Search for the cell housing the specified text and yield its [X, Y] center coordinate. 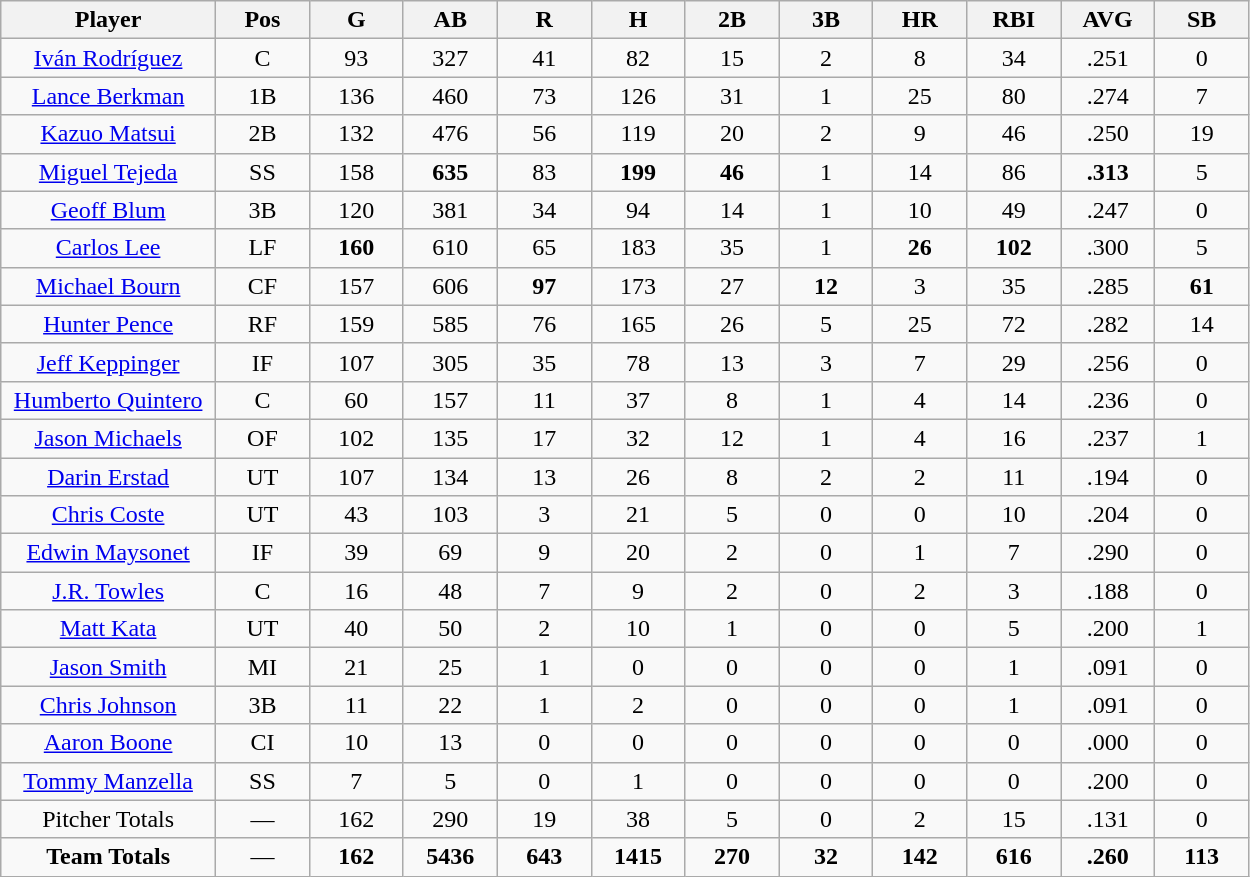
.237 [1108, 438]
126 [638, 96]
27 [732, 286]
J.R. Towles [108, 591]
Matt Kata [108, 629]
G [356, 20]
.194 [1108, 477]
.188 [1108, 591]
69 [450, 553]
.285 [1108, 286]
41 [544, 58]
270 [732, 857]
50 [450, 629]
1B [262, 96]
86 [1014, 172]
Carlos Lee [108, 248]
.290 [1108, 553]
165 [638, 324]
.204 [1108, 515]
Darin Erstad [108, 477]
OF [262, 438]
643 [544, 857]
43 [356, 515]
.236 [1108, 400]
60 [356, 400]
290 [450, 819]
Hunter Pence [108, 324]
Humberto Quintero [108, 400]
H [638, 20]
Jason Michaels [108, 438]
94 [638, 210]
61 [1202, 286]
159 [356, 324]
48 [450, 591]
.313 [1108, 172]
38 [638, 819]
142 [920, 857]
Pitcher Totals [108, 819]
83 [544, 172]
199 [638, 172]
Miguel Tejeda [108, 172]
160 [356, 248]
RF [262, 324]
MI [262, 667]
AVG [1108, 20]
22 [450, 705]
AB [450, 20]
183 [638, 248]
93 [356, 58]
LF [262, 248]
585 [450, 324]
37 [638, 400]
80 [1014, 96]
606 [450, 286]
Player [108, 20]
.250 [1108, 134]
103 [450, 515]
5436 [450, 857]
39 [356, 553]
40 [356, 629]
.256 [1108, 362]
610 [450, 248]
72 [1014, 324]
.000 [1108, 743]
Team Totals [108, 857]
Lance Berkman [108, 96]
SB [1202, 20]
29 [1014, 362]
Jeff Keppinger [108, 362]
120 [356, 210]
Chris Johnson [108, 705]
158 [356, 172]
31 [732, 96]
HR [920, 20]
Edwin Maysonet [108, 553]
73 [544, 96]
RBI [1014, 20]
17 [544, 438]
.251 [1108, 58]
65 [544, 248]
56 [544, 134]
.300 [1108, 248]
132 [356, 134]
136 [356, 96]
CF [262, 286]
76 [544, 324]
CI [262, 743]
Tommy Manzella [108, 781]
.247 [1108, 210]
305 [450, 362]
Kazuo Matsui [108, 134]
.282 [1108, 324]
Aaron Boone [108, 743]
173 [638, 286]
.274 [1108, 96]
49 [1014, 210]
327 [450, 58]
Geoff Blum [108, 210]
476 [450, 134]
616 [1014, 857]
119 [638, 134]
Michael Bourn [108, 286]
.260 [1108, 857]
460 [450, 96]
Iván Rodríguez [108, 58]
97 [544, 286]
1415 [638, 857]
Chris Coste [108, 515]
635 [450, 172]
113 [1202, 857]
Pos [262, 20]
82 [638, 58]
78 [638, 362]
381 [450, 210]
135 [450, 438]
134 [450, 477]
R [544, 20]
.131 [1108, 819]
Jason Smith [108, 667]
